Scan for the cell matching the given text and deliver its (X, Y) coordinate at center. 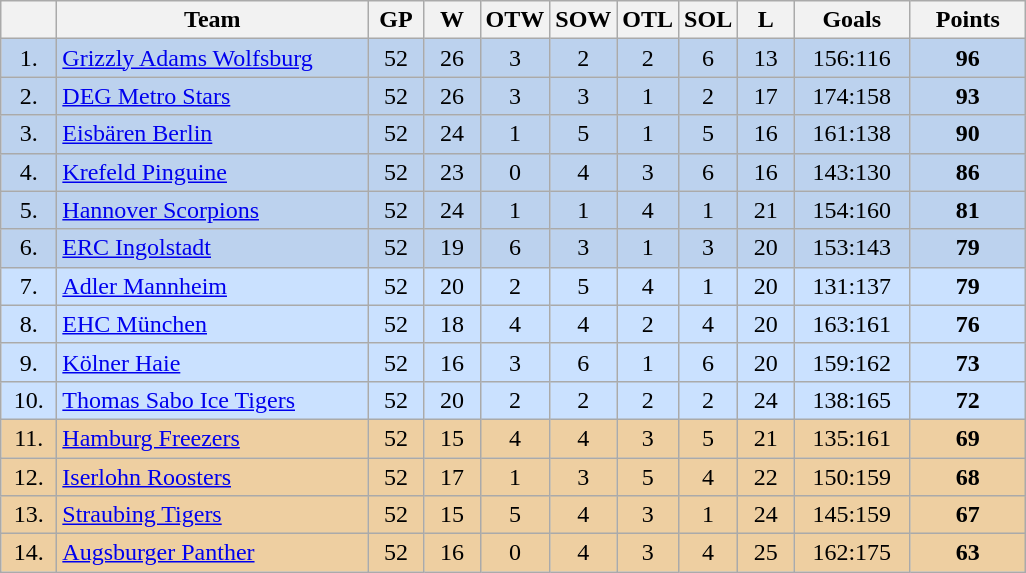
159:162 (852, 362)
13 (766, 58)
145:159 (852, 515)
86 (968, 172)
90 (968, 134)
Points (968, 20)
6. (29, 248)
1. (29, 58)
154:160 (852, 210)
143:130 (852, 172)
SOW (584, 20)
10. (29, 400)
69 (968, 438)
153:143 (852, 248)
163:161 (852, 324)
OTL (648, 20)
12. (29, 477)
11. (29, 438)
68 (968, 477)
EHC München (212, 324)
Augsburger Panther (212, 553)
7. (29, 286)
72 (968, 400)
13. (29, 515)
Straubing Tigers (212, 515)
DEG Metro Stars (212, 96)
4. (29, 172)
Eisbären Berlin (212, 134)
25 (766, 553)
63 (968, 553)
22 (766, 477)
L (766, 20)
67 (968, 515)
76 (968, 324)
Grizzly Adams Wolfsburg (212, 58)
Iserlohn Roosters (212, 477)
SOL (708, 20)
174:158 (852, 96)
Goals (852, 20)
OTW (515, 20)
9. (29, 362)
93 (968, 96)
23 (452, 172)
2. (29, 96)
8. (29, 324)
Adler Mannheim (212, 286)
W (452, 20)
Krefeld Pinguine (212, 172)
Hannover Scorpions (212, 210)
131:137 (852, 286)
5. (29, 210)
GP (396, 20)
18 (452, 324)
ERC Ingolstadt (212, 248)
156:116 (852, 58)
3. (29, 134)
19 (452, 248)
14. (29, 553)
138:165 (852, 400)
150:159 (852, 477)
Hamburg Freezers (212, 438)
Kölner Haie (212, 362)
Team (212, 20)
96 (968, 58)
Thomas Sabo Ice Tigers (212, 400)
161:138 (852, 134)
73 (968, 362)
135:161 (852, 438)
81 (968, 210)
162:175 (852, 553)
